Return the [x, y] coordinate for the center point of the cell that contains the specified text.  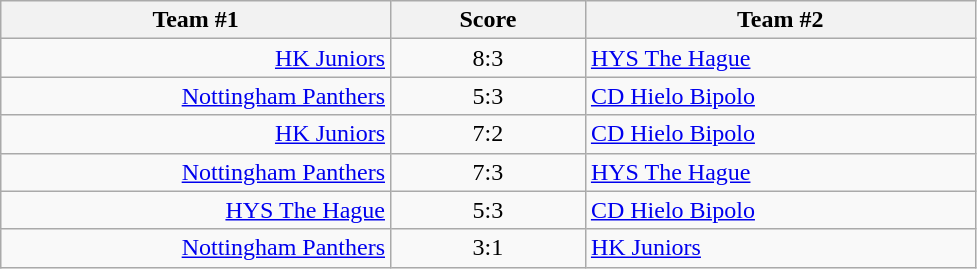
Team #1 [196, 20]
Team #2 [780, 20]
7:3 [488, 172]
3:1 [488, 248]
Score [488, 20]
8:3 [488, 58]
7:2 [488, 134]
